Determine the (x, y) coordinate at the center of the cell enclosing the given text.  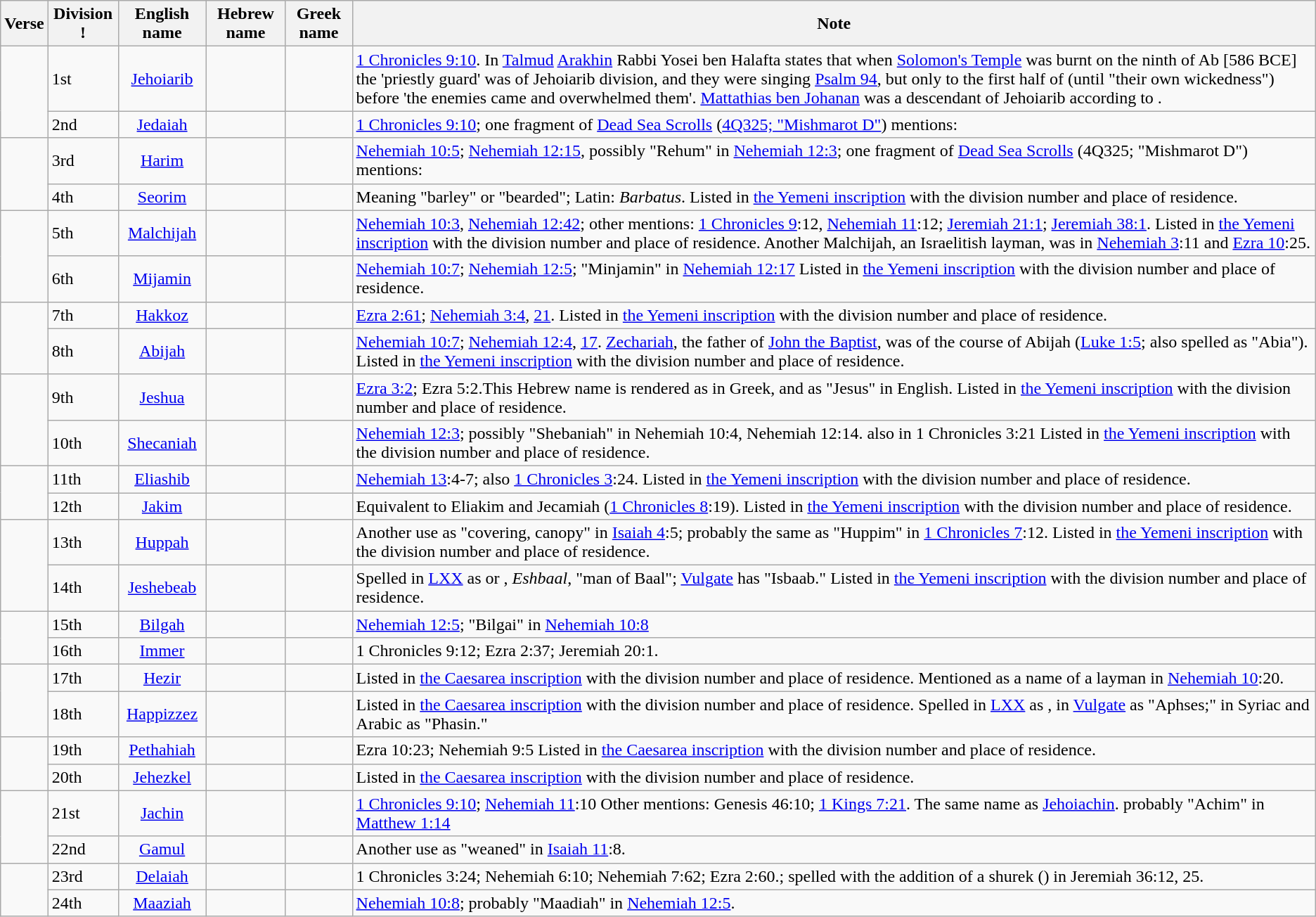
Seorim (162, 197)
Malchijah (162, 233)
Equivalent to Eliakim and Jecamiah (1 Chronicles 8:19). Listed in the Yemeni inscription with the division number and place of residence. (834, 506)
18th (83, 714)
Nehemiah 10:7; Nehemiah 12:5; "Minjamin" in Nehemiah 12:17 Listed in the Yemeni inscription with the division number and place of residence. (834, 278)
Huppah (162, 543)
19th (83, 750)
Jeshua (162, 397)
Jehezkel (162, 777)
11th (83, 479)
Another use as "weaned" in Isaiah 11:8. (834, 849)
Listed in the Caesarea inscription with the division number and place of residence. (834, 777)
Pethahiah (162, 750)
Eliashib (162, 479)
Jehoiarib (162, 79)
23rd (83, 876)
12th (83, 506)
7th (83, 315)
2nd (83, 124)
Shecaniah (162, 443)
Abijah (162, 352)
1 Chronicles 3:24; Nehemiah 6:10; Nehemiah 7:62; Ezra 2:60.; spelled with the addition of a shurek () in Jeremiah 36:12, 25. (834, 876)
Greek name (319, 24)
Nehemiah 13:4-7; also 1 Chronicles 3:24. Listed in the Yemeni inscription with the division number and place of residence. (834, 479)
Mijamin (162, 278)
Note (834, 24)
Delaiah (162, 876)
10th (83, 443)
1 Chronicles 9:10; Nehemiah 11:10 Other mentions: Genesis 46:10; 1 Kings 7:21. The same name as Jehoiachin. probably "Achim" in Matthew 1:14 (834, 813)
1 Chronicles 9:12; Ezra 2:37; Jeremiah 20:1. (834, 651)
24th (83, 903)
21st (83, 813)
Listed in the Caesarea inscription with the division number and place of residence. Mentioned as a name of a layman in Nehemiah 10:20. (834, 678)
13th (83, 543)
Hakkoz (162, 315)
16th (83, 651)
8th (83, 352)
Jedaiah (162, 124)
Ezra 2:61; Nehemiah 3:4, 21. Listed in the Yemeni inscription with the division number and place of residence. (834, 315)
Ezra 10:23; Nehemiah 9:5 Listed in the Caesarea inscription with the division number and place of residence. (834, 750)
15th (83, 624)
Jakim (162, 506)
Division ! (83, 24)
17th (83, 678)
Hebrew name (246, 24)
20th (83, 777)
Nehemiah 10:8; probably "Maadiah" in Nehemiah 12:5. (834, 903)
6th (83, 278)
English name (162, 24)
Gamul (162, 849)
Jachin (162, 813)
5th (83, 233)
Hezir (162, 678)
Nehemiah 10:5; Nehemiah 12:15, possibly "Rehum" in Nehemiah 12:3; one fragment of Dead Sea Scrolls (4Q325; "Mishmarot D") mentions: (834, 160)
Maaziah (162, 903)
3rd (83, 160)
4th (83, 197)
22nd (83, 849)
Harim (162, 160)
Bilgah (162, 624)
Nehemiah 12:5; "Bilgai" in Nehemiah 10:8 (834, 624)
9th (83, 397)
Meaning "barley" or "bearded"; Latin: Barbatus. Listed in the Yemeni inscription with the division number and place of residence. (834, 197)
Jeshebeab (162, 588)
1 Chronicles 9:10; one fragment of Dead Sea Scrolls (4Q325; "Mishmarot D") mentions: (834, 124)
14th (83, 588)
Happizzez (162, 714)
1st (83, 79)
Verse (25, 24)
Immer (162, 651)
